Return [X, Y] of the center of cell containing provided text 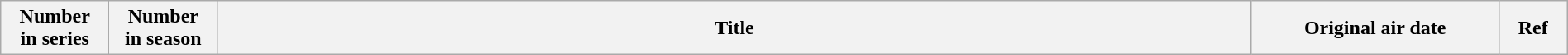
Original air date [1374, 28]
Numberin season [164, 28]
Title [734, 28]
Ref [1533, 28]
Numberin series [55, 28]
